Output the [X, Y] coordinate of the center of the cell containing the given text.  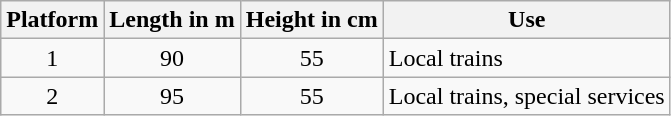
2 [52, 96]
95 [172, 96]
Platform [52, 20]
Length in m [172, 20]
Height in cm [312, 20]
Local trains, special services [526, 96]
Use [526, 20]
90 [172, 58]
1 [52, 58]
Local trains [526, 58]
